Identify which cell holds the provided text, then report its [X, Y] central coordinate. 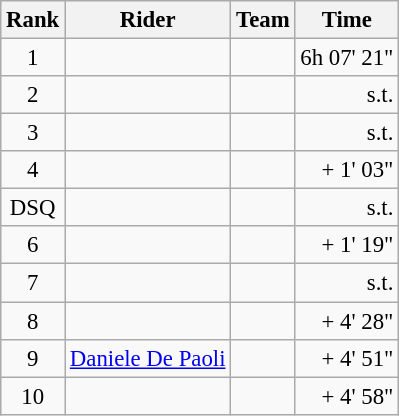
+ 4' 28" [347, 321]
10 [33, 396]
7 [33, 283]
Rider [148, 20]
+ 1' 03" [347, 170]
3 [33, 133]
6h 07' 21" [347, 58]
+ 4' 58" [347, 396]
4 [33, 170]
Time [347, 20]
6 [33, 245]
Daniele De Paoli [148, 358]
Team [263, 20]
+ 4' 51" [347, 358]
8 [33, 321]
1 [33, 58]
Rank [33, 20]
DSQ [33, 208]
2 [33, 95]
9 [33, 358]
+ 1' 19" [347, 245]
